For the text-containing cell, return its midpoint in (x, y) coordinate format. 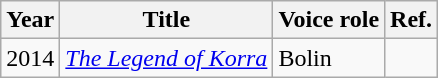
Year (30, 20)
Bolin (329, 58)
Ref. (412, 20)
2014 (30, 58)
Title (166, 20)
Voice role (329, 20)
The Legend of Korra (166, 58)
